Provide the (X, Y) coordinate of the cell's center where the given text is located.  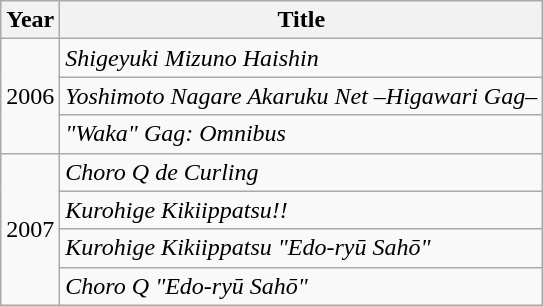
Title (302, 20)
Kurohige Kikiippatsu!! (302, 210)
Choro Q de Curling (302, 172)
2006 (30, 96)
"Waka" Gag: Omnibus (302, 134)
Choro Q "Edo-ryū Sahō" (302, 286)
Year (30, 20)
Shigeyuki Mizuno Haishin (302, 58)
Kurohige Kikiippatsu "Edo-ryū Sahō" (302, 248)
2007 (30, 229)
Yoshimoto Nagare Akaruku Net –Higawari Gag– (302, 96)
